Find where the given text appears and provide that cell's center as (x, y) coordinate. 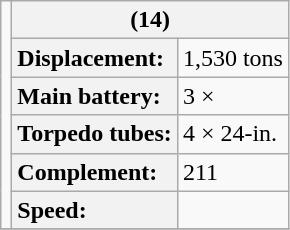
Complement: (95, 172)
Displacement: (95, 58)
211 (232, 172)
(14) (150, 20)
Torpedo tubes: (95, 134)
Speed: (95, 210)
1,530 tons (232, 58)
3 × (232, 96)
4 × 24‑in. (232, 134)
Main battery: (95, 96)
